Find where the given text appears and provide that cell's center as [x, y] coordinate. 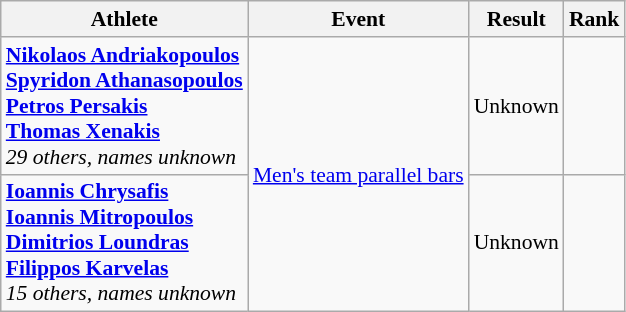
Nikolaos AndriakopoulosSpyridon AthanasopoulosPetros PersakisThomas Xenakis29 others, names unknown [124, 106]
Rank [594, 19]
Men's team parallel bars [358, 174]
Result [516, 19]
Athlete [124, 19]
Ioannis ChrysafisIoannis MitropoulosDimitrios LoundrasFilippos Karvelas15 others, names unknown [124, 243]
Event [358, 19]
